Scan for the cell matching the given text and deliver its [X, Y] coordinate at center. 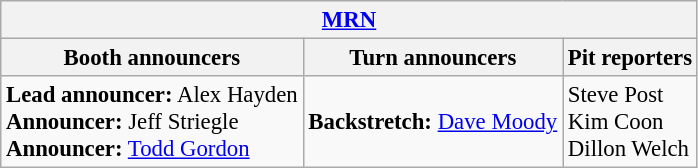
Steve PostKim CoonDillon Welch [630, 122]
Pit reporters [630, 58]
Backstretch: Dave Moody [432, 122]
Turn announcers [432, 58]
MRN [350, 20]
Lead announcer: Alex HaydenAnnouncer: Jeff StriegleAnnouncer: Todd Gordon [152, 122]
Booth announcers [152, 58]
